From the cell containing the given text, extract its center point as [X, Y] coordinate. 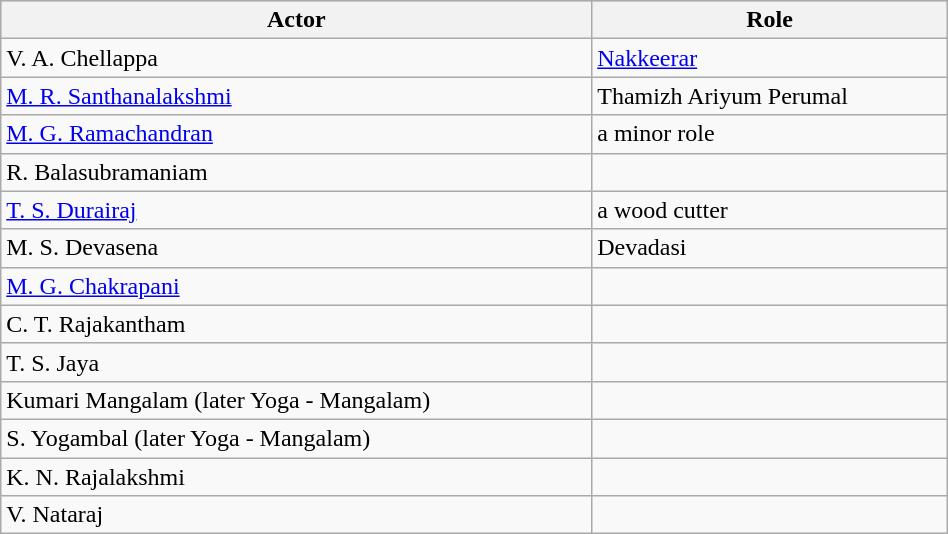
Thamizh Ariyum Perumal [770, 96]
Role [770, 20]
R. Balasubramaniam [296, 172]
M. S. Devasena [296, 248]
a minor role [770, 134]
Devadasi [770, 248]
Actor [296, 20]
T. S. Durairaj [296, 210]
a wood cutter [770, 210]
S. Yogambal (later Yoga - Mangalam) [296, 438]
V. A. Chellappa [296, 58]
M. G. Chakrapani [296, 286]
Nakkeerar [770, 58]
T. S. Jaya [296, 362]
V. Nataraj [296, 515]
M. R. Santhanalakshmi [296, 96]
C. T. Rajakantham [296, 324]
K. N. Rajalakshmi [296, 477]
M. G. Ramachandran [296, 134]
Kumari Mangalam (later Yoga - Mangalam) [296, 400]
